Scan for the cell matching the given text and deliver its (x, y) coordinate at center. 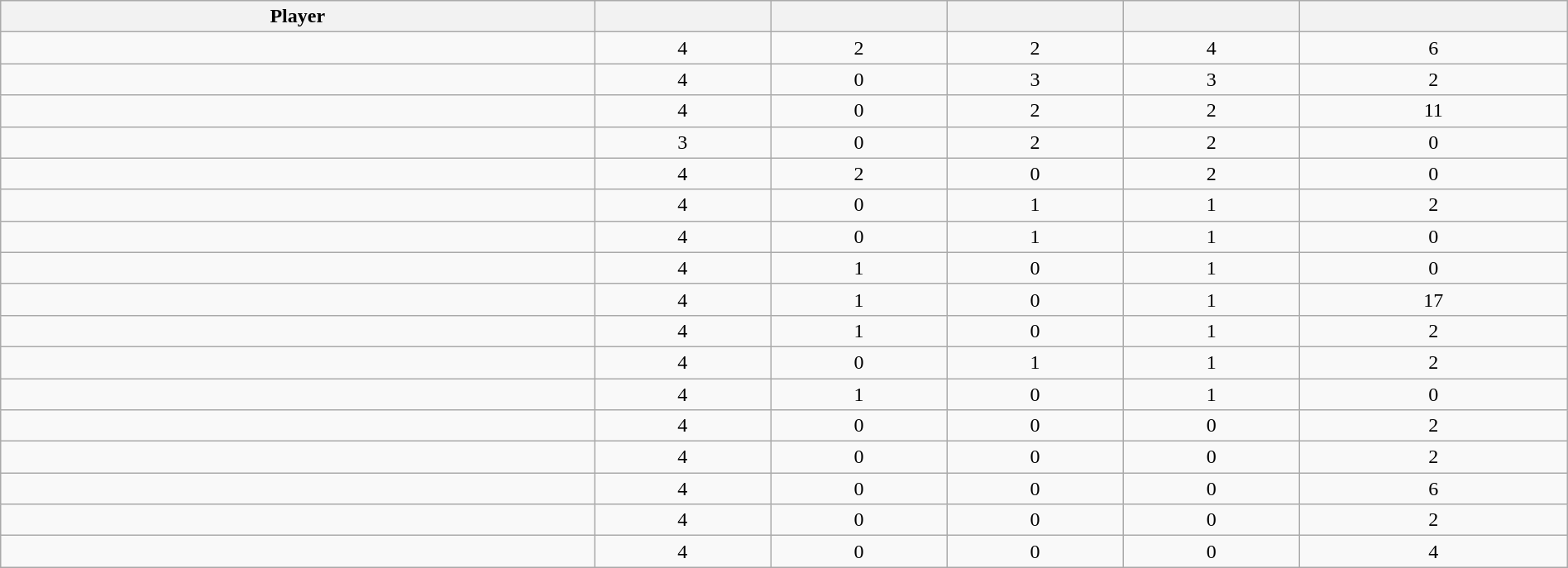
17 (1433, 299)
11 (1433, 111)
Player (298, 17)
